From the cell containing the given text, extract its center point as (X, Y) coordinate. 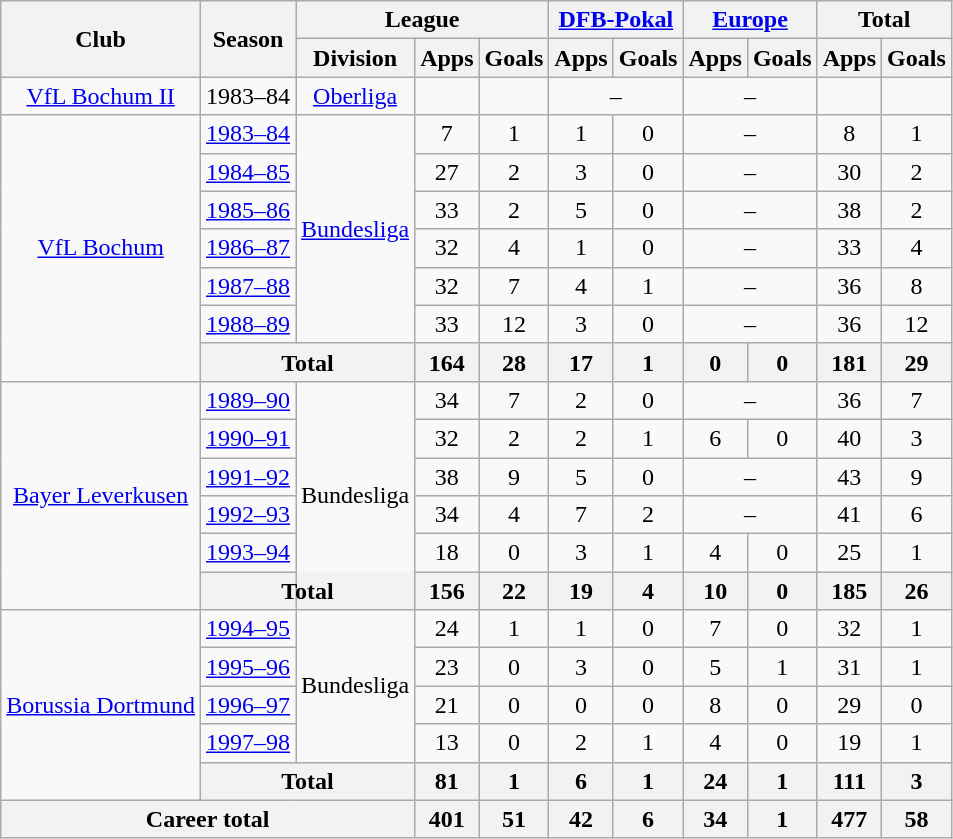
401 (447, 819)
DFB-Pokal (616, 20)
1995–96 (248, 667)
21 (447, 705)
10 (715, 591)
42 (581, 819)
Oberliga (356, 96)
1986–87 (248, 248)
31 (849, 667)
1994–95 (248, 629)
156 (447, 591)
Borussia Dortmund (101, 705)
1984–85 (248, 172)
Bayer Leverkusen (101, 495)
Europe (750, 20)
22 (514, 591)
Season (248, 39)
51 (514, 819)
VfL Bochum (101, 248)
26 (917, 591)
58 (917, 819)
477 (849, 819)
30 (849, 172)
27 (447, 172)
23 (447, 667)
18 (447, 553)
1991–92 (248, 477)
13 (447, 743)
40 (849, 438)
17 (581, 362)
185 (849, 591)
1988–89 (248, 324)
1985–86 (248, 210)
164 (447, 362)
1987–88 (248, 286)
Club (101, 39)
1990–91 (248, 438)
1997–98 (248, 743)
81 (447, 781)
Career total (208, 819)
111 (849, 781)
1992–93 (248, 515)
181 (849, 362)
1996–97 (248, 705)
Division (356, 58)
VfL Bochum II (101, 96)
41 (849, 515)
43 (849, 477)
League (422, 20)
28 (514, 362)
1993–94 (248, 553)
1989–90 (248, 400)
25 (849, 553)
